Output the (x, y) coordinate of the center of the cell containing the given text.  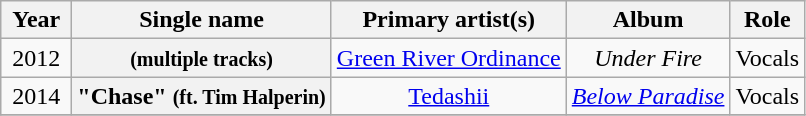
Tedashii (448, 96)
Primary artist(s) (448, 20)
2012 (36, 58)
2014 (36, 96)
"Chase" (ft. Tim Halperin) (202, 96)
Green River Ordinance (448, 58)
Under Fire (648, 58)
Single name (202, 20)
Below Paradise (648, 96)
Year (36, 20)
(multiple tracks) (202, 58)
Album (648, 20)
Role (768, 20)
